Determine the [X, Y] coordinate at the center of the cell enclosing the given text.  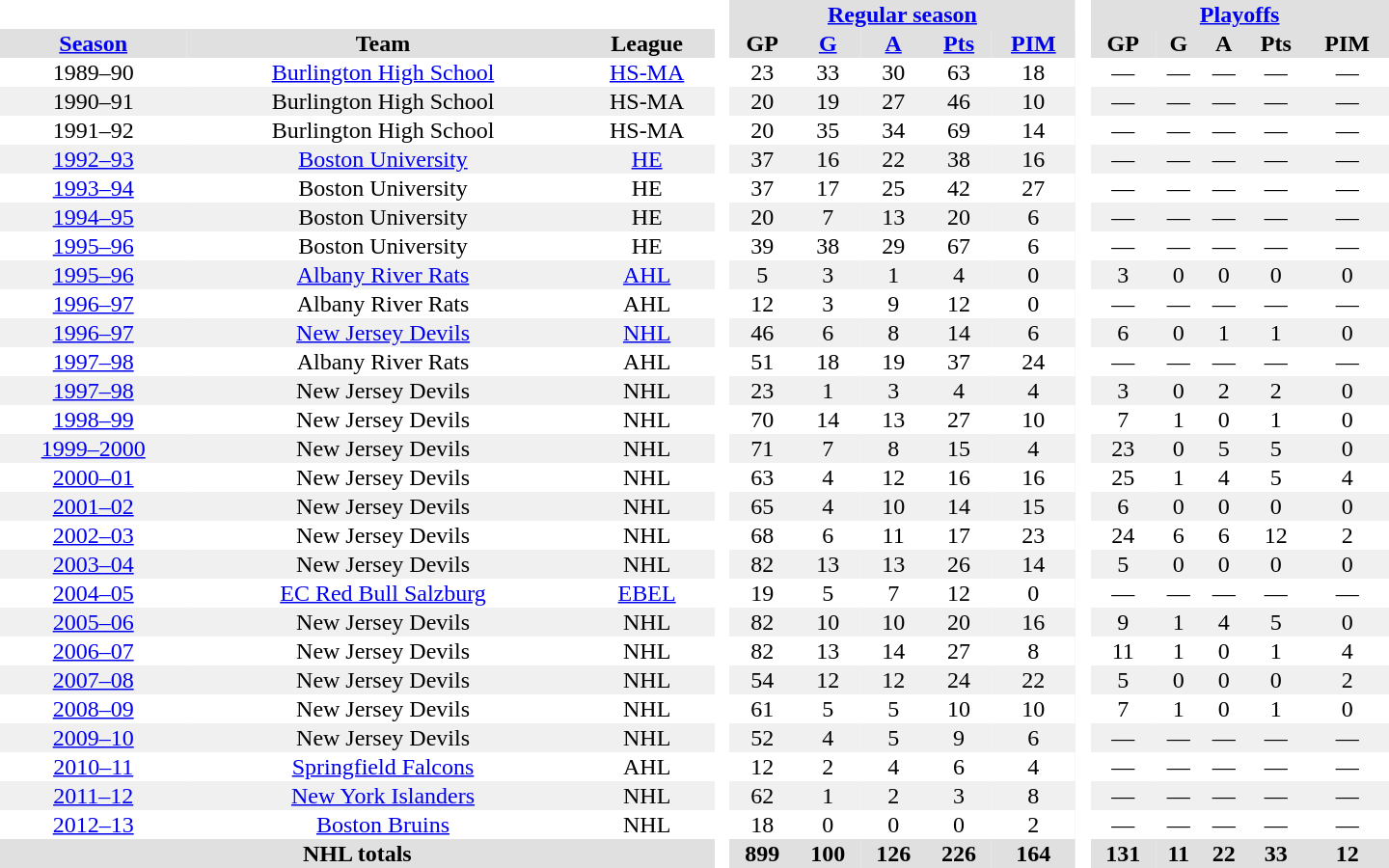
70 [762, 420]
2010–11 [93, 767]
52 [762, 738]
30 [893, 72]
39 [762, 246]
35 [828, 130]
1999–2000 [93, 448]
Playoffs [1239, 14]
164 [1034, 854]
131 [1123, 854]
1994–95 [93, 217]
Boston Bruins [382, 825]
69 [959, 130]
2008–09 [93, 709]
2002–03 [93, 535]
2001–02 [93, 506]
EBEL [647, 593]
2012–13 [93, 825]
71 [762, 448]
54 [762, 680]
2005–06 [93, 622]
34 [893, 130]
Regular season [902, 14]
Springfield Falcons [382, 767]
1989–90 [93, 72]
899 [762, 854]
67 [959, 246]
61 [762, 709]
126 [893, 854]
29 [893, 246]
2006–07 [93, 651]
1990–91 [93, 101]
New York Islanders [382, 796]
2004–05 [93, 593]
226 [959, 854]
Team [382, 43]
68 [762, 535]
42 [959, 188]
2007–08 [93, 680]
EC Red Bull Salzburg [382, 593]
1992–93 [93, 159]
62 [762, 796]
NHL totals [357, 854]
League [647, 43]
100 [828, 854]
2009–10 [93, 738]
2000–01 [93, 477]
26 [959, 564]
1998–99 [93, 420]
Season [93, 43]
65 [762, 506]
51 [762, 362]
1993–94 [93, 188]
2011–12 [93, 796]
1991–92 [93, 130]
2003–04 [93, 564]
